Return (x, y) of the center of cell containing provided text 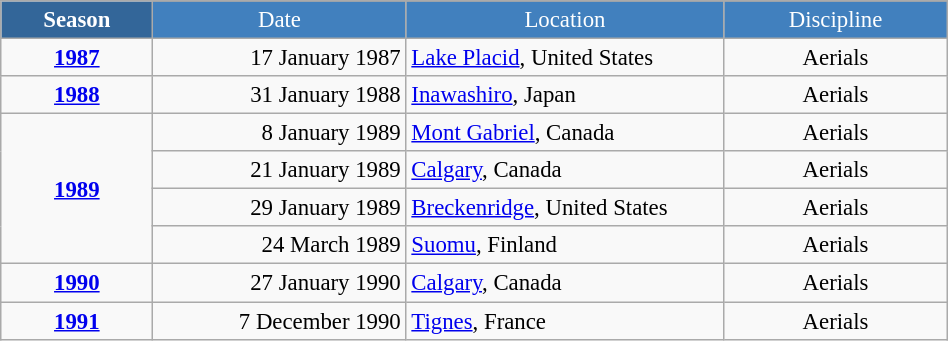
8 January 1989 (280, 133)
1990 (77, 283)
Lake Placid, United States (565, 58)
1987 (77, 58)
7 December 1990 (280, 321)
1991 (77, 321)
Discipline (836, 20)
31 January 1988 (280, 95)
Suomu, Finland (565, 245)
27 January 1990 (280, 283)
29 January 1989 (280, 208)
21 January 1989 (280, 170)
17 January 1987 (280, 58)
Date (280, 20)
1988 (77, 95)
Season (77, 20)
Mont Gabriel, Canada (565, 133)
Location (565, 20)
Tignes, France (565, 321)
1989 (77, 189)
Inawashiro, Japan (565, 95)
24 March 1989 (280, 245)
Breckenridge, United States (565, 208)
